Output the [x, y] coordinate of the center of the cell containing the given text.  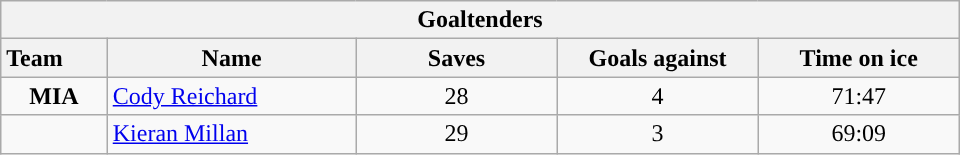
Time on ice [858, 58]
Cody Reichard [232, 96]
69:09 [858, 134]
Kieran Millan [232, 134]
Name [232, 58]
Goals against [658, 58]
4 [658, 96]
71:47 [858, 96]
Saves [456, 58]
28 [456, 96]
3 [658, 134]
Goaltenders [480, 20]
29 [456, 134]
Team [54, 58]
MIA [54, 96]
